Identify which cell holds the provided text, then report its (X, Y) central coordinate. 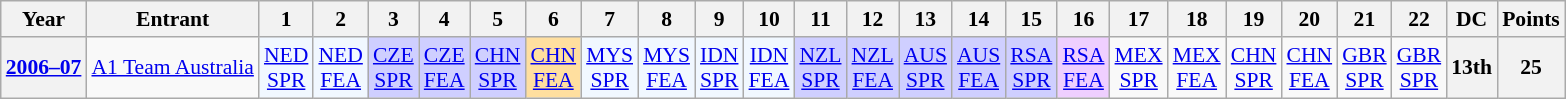
10 (770, 19)
3 (394, 19)
AUSFEA (978, 68)
12 (873, 19)
CZEFEA (444, 68)
MEXFEA (1197, 68)
IDNFEA (770, 68)
17 (1139, 19)
NZLFEA (873, 68)
AUSSPR (926, 68)
14 (978, 19)
20 (1309, 19)
15 (1031, 19)
NEDFEA (340, 68)
RSAFEA (1083, 68)
22 (1420, 19)
IDNSPR (720, 68)
NEDSPR (286, 68)
4 (444, 19)
MYSSPR (610, 68)
21 (1364, 19)
5 (498, 19)
19 (1254, 19)
18 (1197, 19)
A1 Team Australia (172, 68)
2006–07 (44, 68)
9 (720, 19)
MEXSPR (1139, 68)
NZLSPR (820, 68)
DC (1472, 19)
6 (553, 19)
Year (44, 19)
Points (1531, 19)
MYSFEA (666, 68)
11 (820, 19)
RSASPR (1031, 68)
13th (1472, 68)
Entrant (172, 19)
CZESPR (394, 68)
13 (926, 19)
16 (1083, 19)
25 (1531, 68)
2 (340, 19)
8 (666, 19)
7 (610, 19)
1 (286, 19)
